Provide the [X, Y] coordinate of the cell's center where the given text is located.  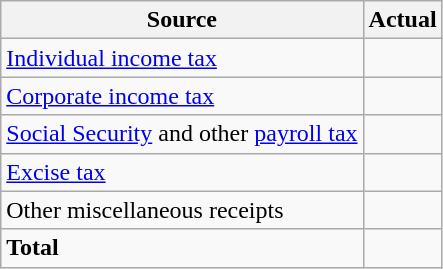
Excise tax [182, 172]
Social Security and other payroll tax [182, 134]
Total [182, 248]
Actual [402, 20]
Other miscellaneous receipts [182, 210]
Source [182, 20]
Individual income tax [182, 58]
Corporate income tax [182, 96]
